Output the (X, Y) coordinate of the center of the cell containing the given text.  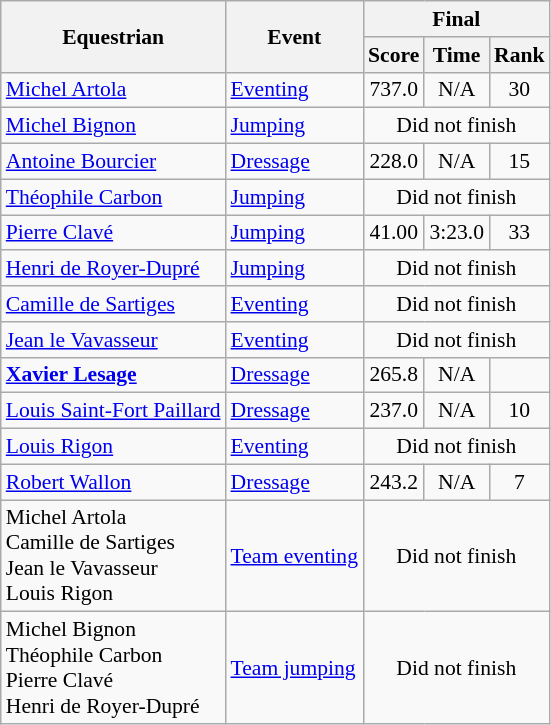
41.00 (394, 233)
737.0 (394, 90)
Michel Bignon (114, 126)
228.0 (394, 162)
Jean le Vavasseur (114, 340)
Equestrian (114, 36)
Xavier Lesage (114, 375)
Pierre Clavé (114, 233)
Rank (520, 55)
Théophile Carbon (114, 197)
Robert Wallon (114, 482)
Camille de Sartiges (114, 304)
Team jumping (294, 668)
Antoine Bourcier (114, 162)
Michel Bignon Théophile Carbon Pierre Clavé Henri de Royer-Dupré (114, 668)
Louis Saint-Fort Paillard (114, 411)
30 (520, 90)
237.0 (394, 411)
Time (456, 55)
Louis Rigon (114, 447)
Michel Artola Camille de Sartiges Jean le Vavasseur Louis Rigon (114, 556)
Michel Artola (114, 90)
265.8 (394, 375)
33 (520, 233)
Team eventing (294, 556)
Event (294, 36)
Final (456, 19)
Henri de Royer-Dupré (114, 269)
3:23.0 (456, 233)
10 (520, 411)
243.2 (394, 482)
Score (394, 55)
7 (520, 482)
15 (520, 162)
